For the text-containing cell, return its midpoint in (X, Y) coordinate format. 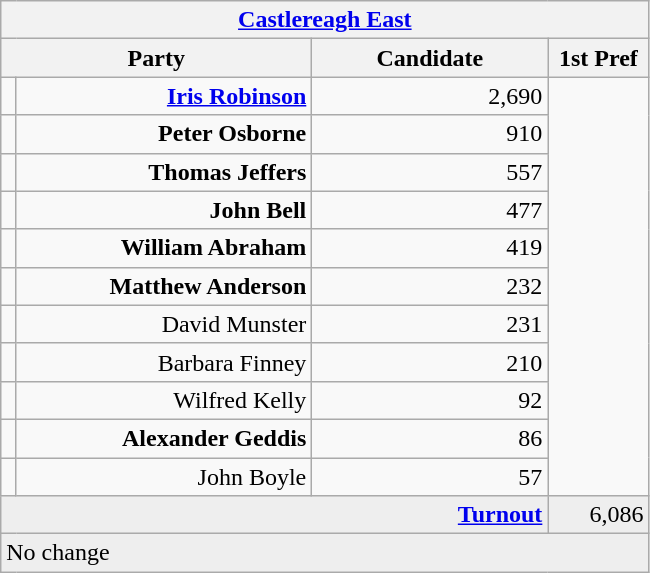
Candidate (430, 58)
Peter Osborne (164, 134)
910 (430, 134)
John Bell (164, 210)
Alexander Geddis (164, 438)
Party (156, 58)
Iris Robinson (164, 96)
557 (430, 172)
6,086 (598, 515)
419 (430, 248)
Thomas Jeffers (164, 172)
Turnout (274, 515)
210 (430, 362)
Wilfred Kelly (164, 400)
Matthew Anderson (164, 286)
John Boyle (164, 477)
William Abraham (164, 248)
231 (430, 324)
David Munster (164, 324)
232 (430, 286)
1st Pref (598, 58)
Castlereagh East (325, 20)
92 (430, 400)
477 (430, 210)
Barbara Finney (164, 362)
No change (325, 553)
86 (430, 438)
2,690 (430, 96)
57 (430, 477)
